Return [x, y] of the center of cell containing provided text 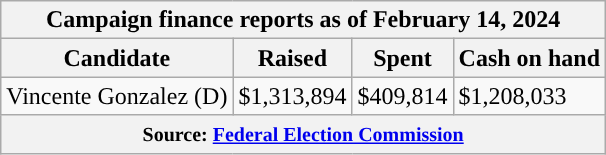
Source: Federal Election Commission [304, 134]
Candidate [117, 58]
Spent [402, 58]
$409,814 [402, 96]
Cash on hand [529, 58]
Campaign finance reports as of February 14, 2024 [304, 20]
Raised [292, 58]
Vincente Gonzalez (D) [117, 96]
$1,208,033 [529, 96]
$1,313,894 [292, 96]
